From the cell containing the given text, extract its center point as [x, y] coordinate. 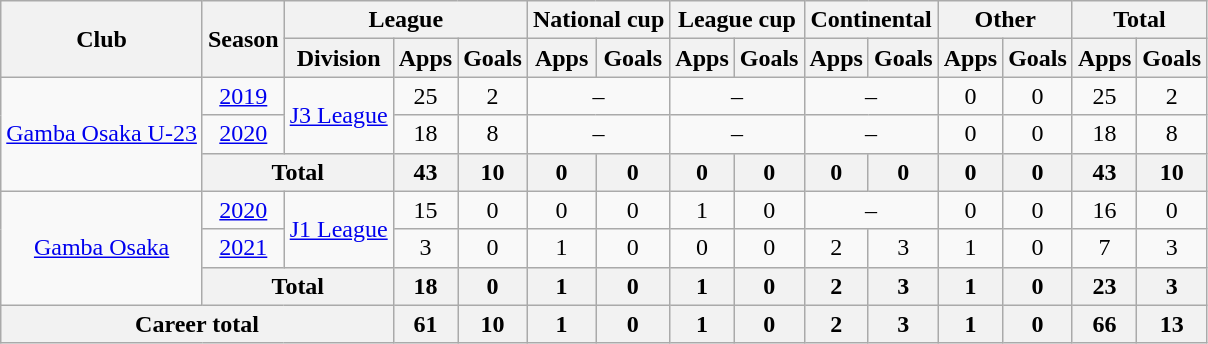
13 [1172, 324]
2019 [243, 96]
7 [1104, 248]
Career total [197, 324]
Gamba Osaka [102, 248]
League cup [737, 20]
Division [338, 58]
Other [1005, 20]
15 [425, 210]
Continental [871, 20]
61 [425, 324]
2021 [243, 248]
Gamba Osaka U-23 [102, 134]
23 [1104, 286]
16 [1104, 210]
League [406, 20]
66 [1104, 324]
National cup [598, 20]
Season [243, 39]
J3 League [338, 115]
Club [102, 39]
J1 League [338, 229]
